For the text-containing cell, return its midpoint in (X, Y) coordinate format. 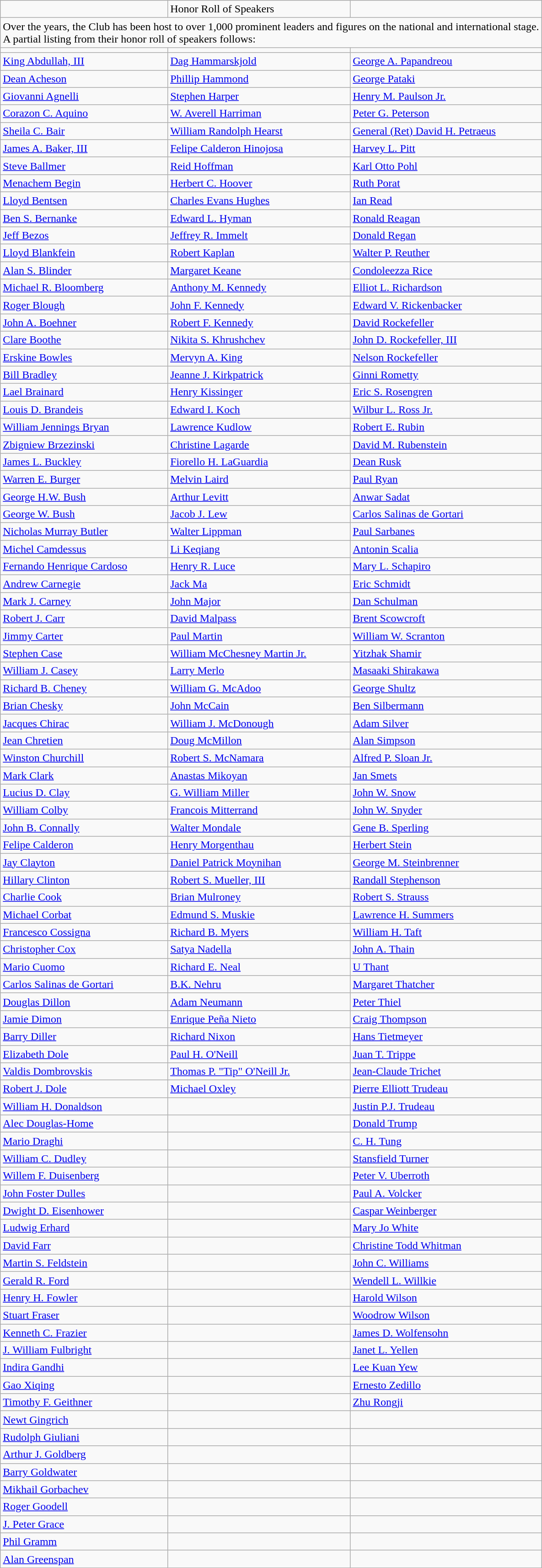
Ben S. Bernanke (84, 218)
Clare Boothe (84, 340)
Francois Mitterrand (259, 810)
Barry Goldwater (84, 1472)
William H. Taft (446, 932)
Andrew Carnegie (84, 584)
Valdis Dombrovskis (84, 1072)
Corazon C. Aquino (84, 113)
Richard Nixon (259, 1036)
Paul A. Volcker (446, 1193)
Robert Kaplan (259, 253)
Francesco Cossigna (84, 932)
William G. McAdoo (259, 688)
W. Averell Harriman (259, 113)
Edmund S. Muskie (259, 915)
C. H. Tung (446, 1141)
Peter V. Uberroth (446, 1176)
Caspar Weinberger (446, 1211)
Barry Diller (84, 1036)
Anwar Sadat (446, 496)
Peter Thiel (446, 1002)
Timothy F. Geithner (84, 1402)
Mark J. Carney (84, 601)
Eric Schmidt (446, 584)
Winston Churchill (84, 758)
Henry Kissinger (259, 392)
Jimmy Carter (84, 636)
Richard B. Myers (259, 932)
Dean Acheson (84, 79)
Honor Roll of Speakers (259, 9)
Paul Sarbanes (446, 532)
Anastas Mikoyan (259, 776)
Daniel Patrick Moynihan (259, 862)
Kenneth C. Frazier (84, 1333)
Martin S. Feldstein (84, 1263)
Zhu Rongji (446, 1402)
Charles Evans Hughes (259, 200)
William Colby (84, 810)
Gao Xiqing (84, 1385)
Dean Rusk (446, 462)
Roger Goodell (84, 1507)
William J. Casey (84, 671)
John Foster Dulles (84, 1193)
Nelson Rockefeller (446, 357)
Ruth Porat (446, 183)
Adam Silver (446, 723)
Gene B. Sperling (446, 828)
Arthur Levitt (259, 496)
John C. Williams (446, 1263)
Hans Tietmeyer (446, 1036)
Giovanni Agnelli (84, 96)
Roger Blough (84, 305)
Fiorello H. LaGuardia (259, 462)
Christine Lagarde (259, 444)
Lucius D. Clay (84, 793)
David Malpass (259, 619)
Menachem Begin (84, 183)
John W. Snyder (446, 810)
Condoleezza Rice (446, 270)
Robert J. Dole (84, 1089)
David M. Rubenstein (446, 444)
Herbert C. Hoover (259, 183)
Michael Corbat (84, 915)
Warren E. Burger (84, 479)
Walter P. Reuther (446, 253)
George H.W. Bush (84, 496)
Lloyd Bentsen (84, 200)
Donald Trump (446, 1124)
William McChesney Martin Jr. (259, 653)
Newt Gingrich (84, 1420)
Walter Lippman (259, 532)
G. William Miller (259, 793)
Craig Thompson (446, 1019)
Rudolph Giuliani (84, 1437)
Sheila C. Bair (84, 131)
Michel Camdessus (84, 549)
Walter Mondale (259, 828)
John Major (259, 601)
Brian Mulroney (259, 897)
Paul Martin (259, 636)
Jan Smets (446, 776)
Mario Draghi (84, 1141)
Henry H. Fowler (84, 1298)
Alan Simpson (446, 740)
George Pataki (446, 79)
Michael Oxley (259, 1089)
Alfred P. Sloan Jr. (446, 758)
Edward V. Rickenbacker (446, 305)
Elliot L. Richardson (446, 288)
Richard E. Neal (259, 967)
Lawrence H. Summers (446, 915)
Phil Gramm (84, 1541)
Jeffrey R. Immelt (259, 236)
Peter G. Peterson (446, 113)
John F. Kennedy (259, 305)
Mervyn A. King (259, 357)
Robert S. McNamara (259, 758)
Harold Wilson (446, 1298)
Melvin Laird (259, 479)
Dwight D. Eisenhower (84, 1211)
Gerald R. Ford (84, 1280)
Fernando Henrique Cardoso (84, 566)
James L. Buckley (84, 462)
George A. Papandreou (446, 61)
Hillary Clinton (84, 880)
Arthur J. Goldberg (84, 1455)
Juan T. Trippe (446, 1054)
Pierre Elliott Trudeau (446, 1089)
Stephen Case (84, 653)
Jacob J. Lew (259, 514)
Douglas Dillon (84, 1002)
Antonin Scalia (446, 549)
Lee Kuan Yew (446, 1368)
Wendell L. Willkie (446, 1280)
B.K. Nehru (259, 984)
Paul Ryan (446, 479)
George W. Bush (84, 514)
Enrique Peña Nieto (259, 1019)
Robert S. Mueller, III (259, 880)
Mary Jo White (446, 1228)
Dan Schulman (446, 601)
Erskine Bowles (84, 357)
Karl Otto Pohl (446, 166)
King Abdullah, III (84, 61)
J. Peter Grace (84, 1524)
Herbert Stein (446, 845)
John McCain (259, 706)
John D. Rockefeller, III (446, 340)
Mark Clark (84, 776)
Louis D. Brandeis (84, 410)
Stuart Fraser (84, 1315)
Mario Cuomo (84, 967)
Willem F. Duisenberg (84, 1176)
Eric S. Rosengren (446, 392)
Christine Todd Whitman (446, 1245)
James D. Wolfensohn (446, 1333)
Thomas P. "Tip" O'Neill Jr. (259, 1072)
Indira Gandhi (84, 1368)
Steve Ballmer (84, 166)
Masaaki Shirakawa (446, 671)
Randall Stephenson (446, 880)
Ludwig Erhard (84, 1228)
Lloyd Blankfein (84, 253)
Jamie Dimon (84, 1019)
Donald Regan (446, 236)
Janet L. Yellen (446, 1350)
Wilbur L. Ross Jr. (446, 410)
William Randolph Hearst (259, 131)
Dag Hammarskjold (259, 61)
Margaret Keane (259, 270)
David Rockefeller (446, 323)
Jeanne J. Kirkpatrick (259, 375)
Ian Read (446, 200)
Phillip Hammond (259, 79)
Henry Morgenthau (259, 845)
Yitzhak Shamir (446, 653)
Alan S. Blinder (84, 270)
John B. Connally (84, 828)
Lael Brainard (84, 392)
Christopher Cox (84, 949)
William Jennings Bryan (84, 427)
Reid Hoffman (259, 166)
Ben Silbermann (446, 706)
Jean-Claude Trichet (446, 1072)
Richard B. Cheney (84, 688)
William C. Dudley (84, 1158)
Brian Chesky (84, 706)
Michael R. Bloomberg (84, 288)
Jean Chretien (84, 740)
Justin P.J. Trudeau (446, 1106)
William J. McDonough (259, 723)
Doug McMillon (259, 740)
Edward I. Koch (259, 410)
Anthony M. Kennedy (259, 288)
Jeff Bezos (84, 236)
David Farr (84, 1245)
Nicholas Murray Butler (84, 532)
William H. Donaldson (84, 1106)
Zbigniew Brzezinski (84, 444)
U Thant (446, 967)
Paul H. O'Neill (259, 1054)
Stansfield Turner (446, 1158)
John W. Snow (446, 793)
James A. Baker, III (84, 148)
John A. Thain (446, 949)
Adam Neumann (259, 1002)
Jay Clayton (84, 862)
Ernesto Zedillo (446, 1385)
Larry Merlo (259, 671)
Li Keqiang (259, 549)
Mary L. Schapiro (446, 566)
Robert F. Kennedy (259, 323)
Robert E. Rubin (446, 427)
Alec Douglas-Home (84, 1124)
George Shultz (446, 688)
Ronald Reagan (446, 218)
Jack Ma (259, 584)
George M. Steinbrenner (446, 862)
Lawrence Kudlow (259, 427)
Elizabeth Dole (84, 1054)
Felipe Calderon Hinojosa (259, 148)
Robert J. Carr (84, 619)
Satya Nadella (259, 949)
Robert S. Strauss (446, 897)
General (Ret) David H. Petraeus (446, 131)
Alan Greenspan (84, 1559)
Edward L. Hyman (259, 218)
Jacques Chirac (84, 723)
Brent Scowcroft (446, 619)
J. William Fulbright (84, 1350)
Stephen Harper (259, 96)
Henry R. Luce (259, 566)
Harvey L. Pitt (446, 148)
Henry M. Paulson Jr. (446, 96)
Margaret Thatcher (446, 984)
John A. Boehner (84, 323)
Nikita S. Khrushchev (259, 340)
William W. Scranton (446, 636)
Charlie Cook (84, 897)
Ginni Rometty (446, 375)
Felipe Calderon (84, 845)
Mikhail Gorbachev (84, 1489)
Bill Bradley (84, 375)
Woodrow Wilson (446, 1315)
